Find where the given text appears and provide that cell's center as [X, Y] coordinate. 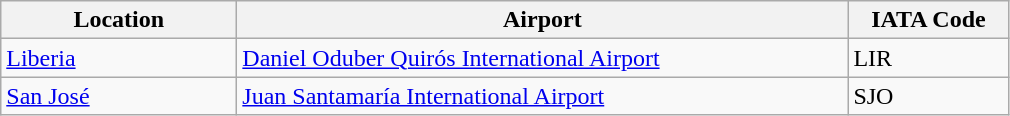
Juan Santamaría International Airport [542, 96]
San José [119, 96]
SJO [928, 96]
Daniel Oduber Quirós International Airport [542, 58]
Airport [542, 20]
Location [119, 20]
LIR [928, 58]
IATA Code [928, 20]
Liberia [119, 58]
